Identify which cell holds the provided text, then report its (x, y) central coordinate. 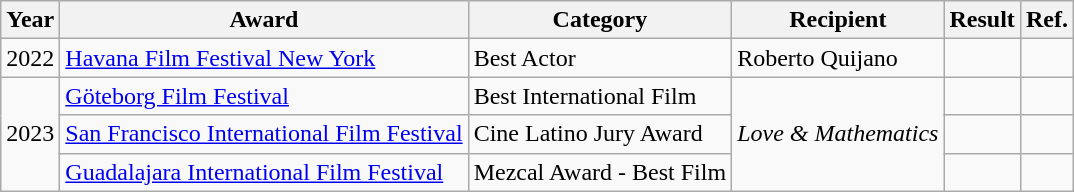
Göteborg Film Festival (264, 96)
Category (600, 20)
Ref. (1046, 20)
Year (30, 20)
Mezcal Award - Best Film (600, 172)
Love & Mathematics (838, 134)
2023 (30, 134)
Recipient (838, 20)
Roberto Quijano (838, 58)
Best Actor (600, 58)
Best International Film (600, 96)
San Francisco International Film Festival (264, 134)
Result (982, 20)
Havana Film Festival New York (264, 58)
Guadalajara International Film Festival (264, 172)
Cine Latino Jury Award (600, 134)
2022 (30, 58)
Award (264, 20)
